Determine the (X, Y) coordinate at the center of the cell enclosing the given text.  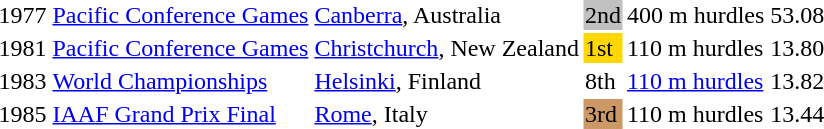
Rome, Italy (447, 114)
Christchurch, New Zealand (447, 48)
2nd (602, 15)
3rd (602, 114)
Canberra, Australia (447, 15)
World Championships (180, 81)
1st (602, 48)
400 m hurdles (695, 15)
IAAF Grand Prix Final (180, 114)
Helsinki, Finland (447, 81)
8th (602, 81)
